Find where the given text appears and provide that cell's center as [x, y] coordinate. 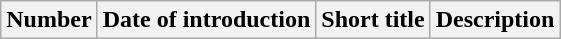
Date of introduction [206, 20]
Short title [373, 20]
Description [495, 20]
Number [49, 20]
